Extract the [x, y] coordinate from the center of the cell holding the provided text.  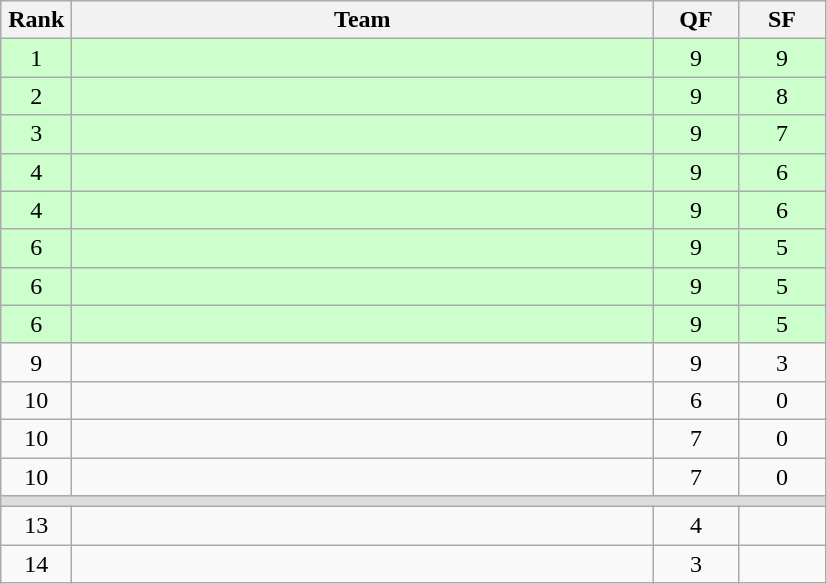
2 [36, 96]
Team [362, 20]
QF [696, 20]
SF [782, 20]
8 [782, 96]
Rank [36, 20]
1 [36, 58]
14 [36, 564]
13 [36, 526]
